For the text-containing cell, return its midpoint in [x, y] coordinate format. 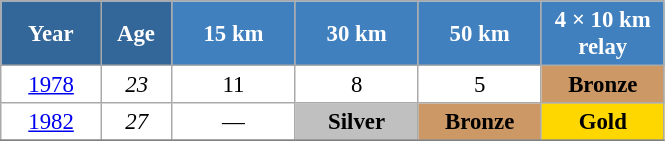
50 km [480, 34]
Year [52, 34]
Gold [602, 122]
1982 [52, 122]
1978 [52, 85]
30 km [356, 34]
15 km [234, 34]
27 [136, 122]
23 [136, 85]
4 × 10 km relay [602, 34]
— [234, 122]
11 [234, 85]
5 [480, 85]
Age [136, 34]
8 [356, 85]
Silver [356, 122]
